Scan for the cell matching the given text and deliver its (x, y) coordinate at center. 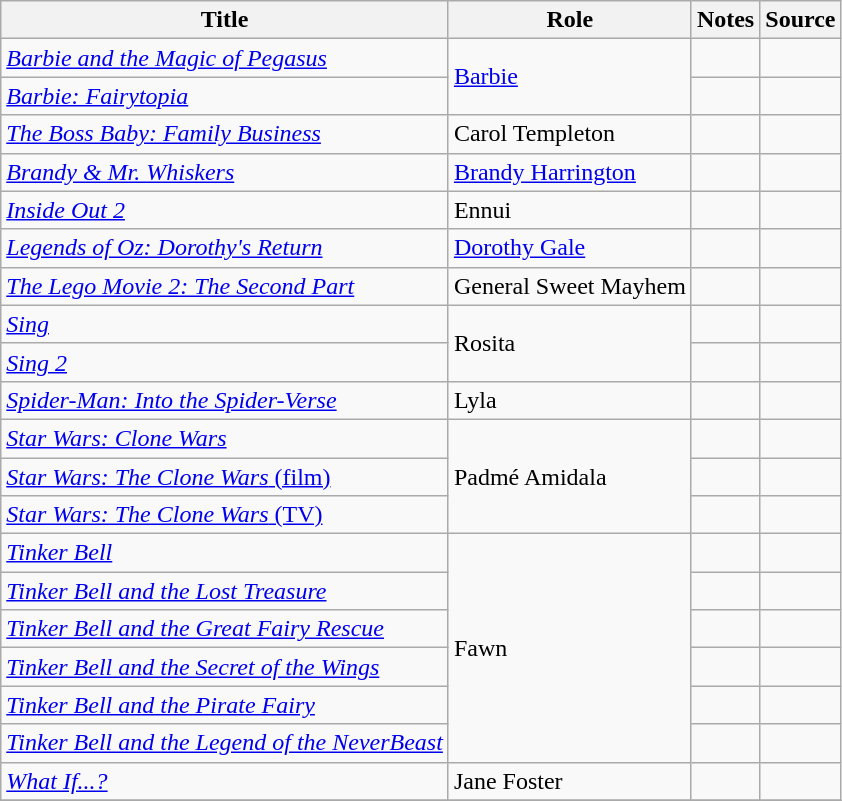
Spider-Man: Into the Spider-Verse (225, 400)
Barbie: Fairytopia (225, 96)
The Lego Movie 2: The Second Part (225, 286)
Inside Out 2 (225, 210)
Tinker Bell and the Legend of the NeverBeast (225, 743)
What If...? (225, 781)
Tinker Bell and the Lost Treasure (225, 591)
Tinker Bell (225, 553)
Source (800, 20)
Brandy & Mr. Whiskers (225, 172)
Star Wars: The Clone Wars (film) (225, 477)
Tinker Bell and the Great Fairy Rescue (225, 629)
Fawn (570, 648)
Tinker Bell and the Pirate Fairy (225, 705)
Rosita (570, 343)
Sing (225, 324)
Sing 2 (225, 362)
Barbie and the Magic of Pegasus (225, 58)
Lyla (570, 400)
Dorothy Gale (570, 248)
Role (570, 20)
The Boss Baby: Family Business (225, 134)
Star Wars: Clone Wars (225, 438)
Brandy Harrington (570, 172)
Star Wars: The Clone Wars (TV) (225, 515)
Jane Foster (570, 781)
Barbie (570, 77)
Carol Templeton (570, 134)
Notes (725, 20)
General Sweet Mayhem (570, 286)
Tinker Bell and the Secret of the Wings (225, 667)
Padmé Amidala (570, 476)
Ennui (570, 210)
Legends of Oz: Dorothy's Return (225, 248)
Title (225, 20)
